Detect which cell encompasses the target text, then output its [x, y] center coordinate. 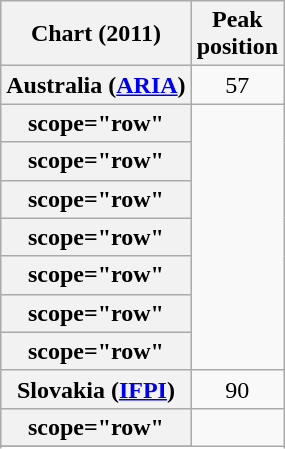
Peak position [237, 34]
90 [237, 389]
Australia (ARIA) [96, 85]
Chart (2011) [96, 34]
Slovakia (IFPI) [96, 389]
57 [237, 85]
